Search for the cell housing the specified text and yield its [x, y] center coordinate. 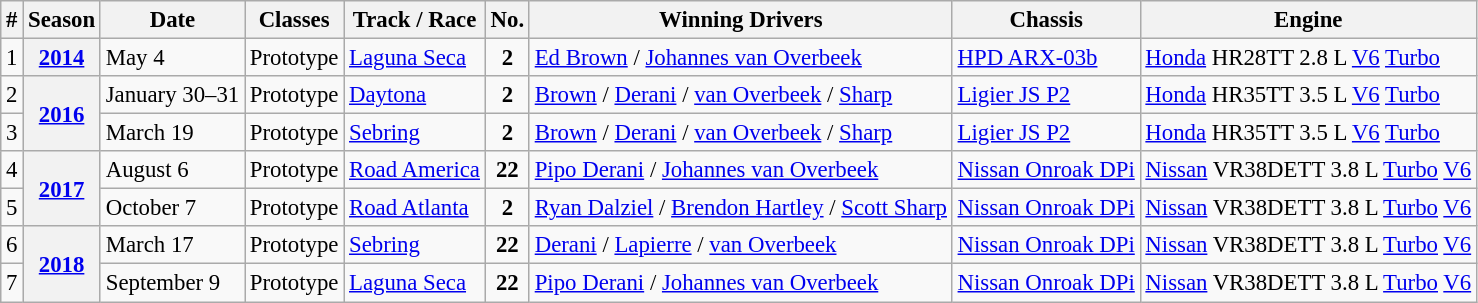
2017 [62, 188]
2014 [62, 58]
7 [12, 283]
Road America [415, 170]
Derani / Lapierre / van Overbeek [740, 245]
Winning Drivers [740, 20]
Ed Brown / Johannes van Overbeek [740, 58]
Chassis [1046, 20]
October 7 [172, 208]
Road Atlanta [415, 208]
6 [12, 245]
2016 [62, 114]
No. [507, 20]
1 [12, 58]
# [12, 20]
January 30–31 [172, 95]
4 [12, 170]
Daytona [415, 95]
2018 [62, 264]
Classes [294, 20]
Engine [1308, 20]
Season [62, 20]
August 6 [172, 170]
3 [12, 133]
5 [12, 208]
Date [172, 20]
Track / Race [415, 20]
HPD ARX-03b [1046, 58]
March 19 [172, 133]
May 4 [172, 58]
Honda HR28TT 2.8 L V6 Turbo [1308, 58]
Ryan Dalziel / Brendon Hartley / Scott Sharp [740, 208]
March 17 [172, 245]
September 9 [172, 283]
